Scan for the cell matching the given text and deliver its (x, y) coordinate at center. 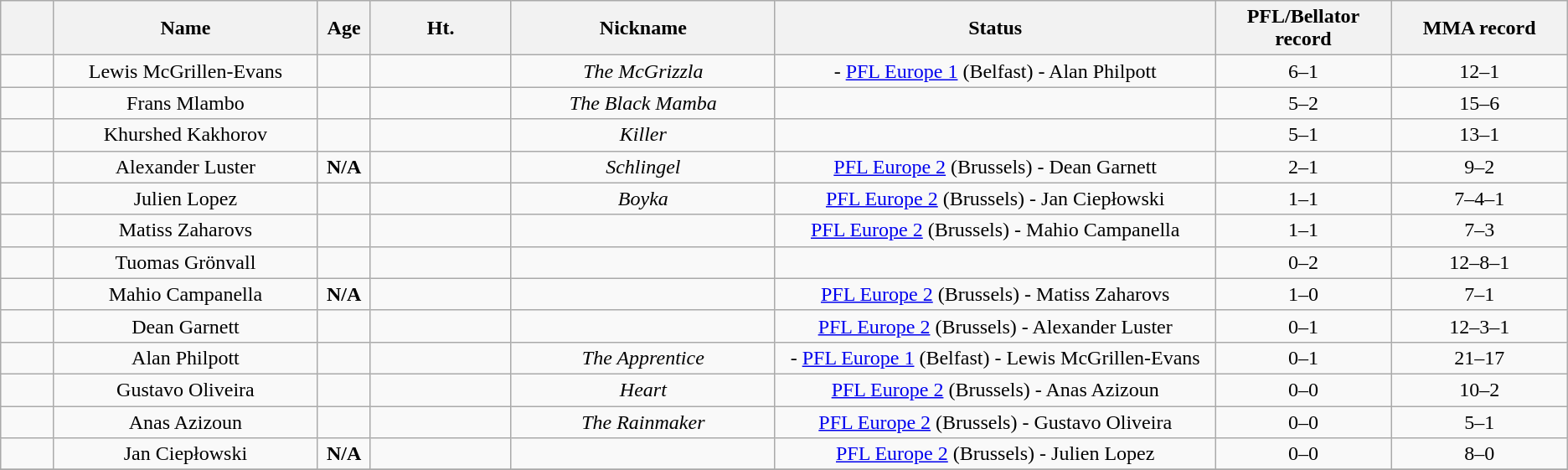
7–3 (1479, 230)
Anas Azizoun (186, 421)
- PFL Europe 1 (Belfast) - Lewis McGrillen-Evans (995, 358)
Status (995, 28)
Ht. (441, 28)
Dean Garnett (186, 326)
PFL Europe 2 (Brussels) - Julien Lopez (995, 454)
Nickname (643, 28)
- PFL Europe 1 (Belfast) - Alan Philpott (995, 71)
0–2 (1303, 262)
Lewis McGrillen-Evans (186, 71)
Gustavo Oliveira (186, 390)
Alexander Luster (186, 167)
The Rainmaker (643, 421)
15–6 (1479, 103)
5–2 (1303, 103)
PFL Europe 2 (Brussels) - Anas Azizoun (995, 390)
Matiss Zaharovs (186, 230)
7–1 (1479, 294)
Jan Ciepłowski (186, 454)
Khurshed Kakhorov (186, 135)
21–17 (1479, 358)
PFL/Bellator record (1303, 28)
Age (343, 28)
12–3–1 (1479, 326)
6–1 (1303, 71)
Alan Philpott (186, 358)
9–2 (1479, 167)
7–4–1 (1479, 199)
12–1 (1479, 71)
The Apprentice (643, 358)
Mahio Campanella (186, 294)
Schlingel (643, 167)
PFL Europe 2 (Brussels) - Matiss Zaharovs (995, 294)
10–2 (1479, 390)
The McGrizzla (643, 71)
2–1 (1303, 167)
1–0 (1303, 294)
13–1 (1479, 135)
Tuomas Grönvall (186, 262)
Frans Mlambo (186, 103)
The Black Mamba (643, 103)
PFL Europe 2 (Brussels) - Dean Garnett (995, 167)
PFL Europe 2 (Brussels) - Alexander Luster (995, 326)
Julien Lopez (186, 199)
MMA record (1479, 28)
PFL Europe 2 (Brussels) - Jan Ciepłowski (995, 199)
PFL Europe 2 (Brussels) - Mahio Campanella (995, 230)
Killer (643, 135)
8–0 (1479, 454)
Heart (643, 390)
12–8–1 (1479, 262)
Name (186, 28)
Boyka (643, 199)
PFL Europe 2 (Brussels) - Gustavo Oliveira (995, 421)
